Return the (x, y) coordinate for the center point of the cell that contains the specified text.  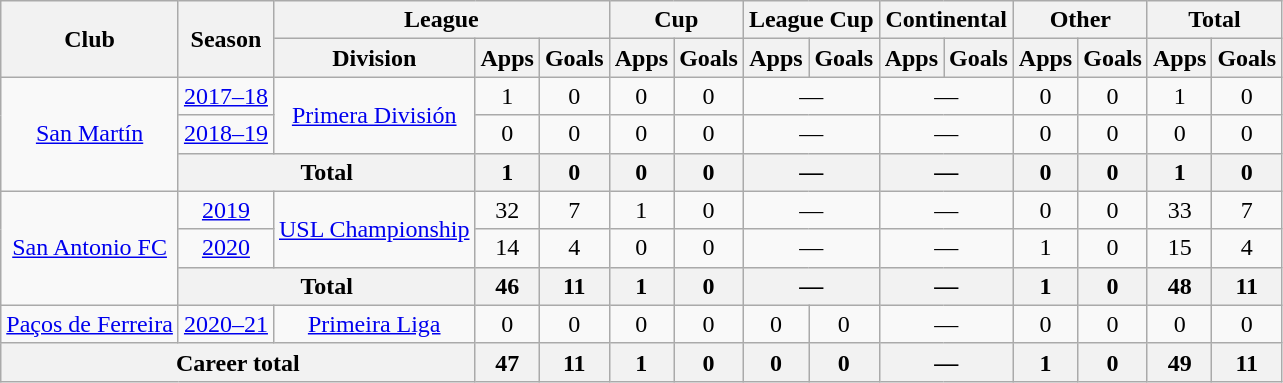
San Antonio FC (90, 248)
Paços de Ferreira (90, 324)
Primeira Liga (374, 324)
2018–19 (226, 134)
49 (1179, 362)
Division (374, 58)
USL Championship (374, 229)
Other (1080, 20)
Continental (946, 20)
Cup (676, 20)
33 (1179, 210)
Primera División (374, 115)
League (441, 20)
32 (507, 210)
San Martín (90, 134)
Career total (238, 362)
2017–18 (226, 96)
League Cup (811, 20)
Season (226, 39)
15 (1179, 248)
46 (507, 286)
47 (507, 362)
2020–21 (226, 324)
2020 (226, 248)
48 (1179, 286)
14 (507, 248)
Club (90, 39)
2019 (226, 210)
